Find where the given text appears and provide that cell's center as [X, Y] coordinate. 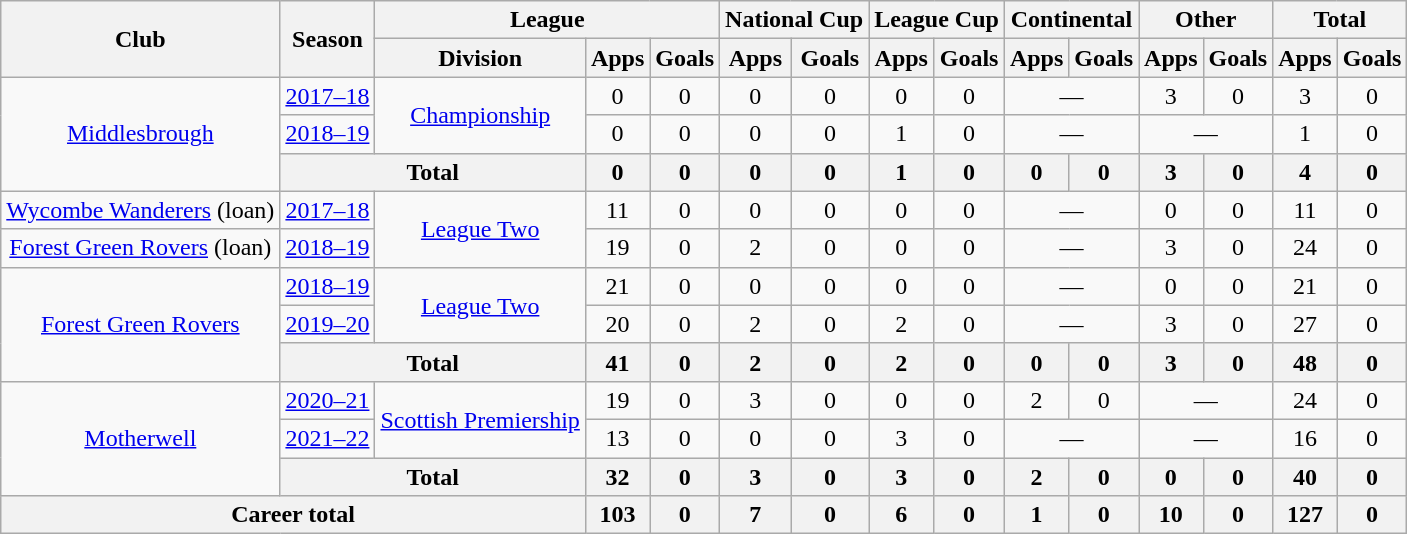
4 [1305, 172]
Championship [480, 115]
127 [1305, 515]
32 [617, 477]
2020–21 [328, 400]
Forest Green Rovers [140, 324]
Wycombe Wanderers (loan) [140, 210]
League Cup [937, 20]
League [548, 20]
10 [1171, 515]
13 [617, 438]
41 [617, 362]
2019–20 [328, 324]
Other [1206, 20]
48 [1305, 362]
Continental [1071, 20]
National Cup [794, 20]
Scottish Premiership [480, 419]
2021–22 [328, 438]
20 [617, 324]
16 [1305, 438]
Career total [294, 515]
7 [756, 515]
Middlesbrough [140, 134]
103 [617, 515]
Club [140, 39]
27 [1305, 324]
40 [1305, 477]
Division [480, 58]
Forest Green Rovers (loan) [140, 248]
Motherwell [140, 438]
6 [902, 515]
Season [328, 39]
